Find where the given text appears and provide that cell's center as (X, Y) coordinate. 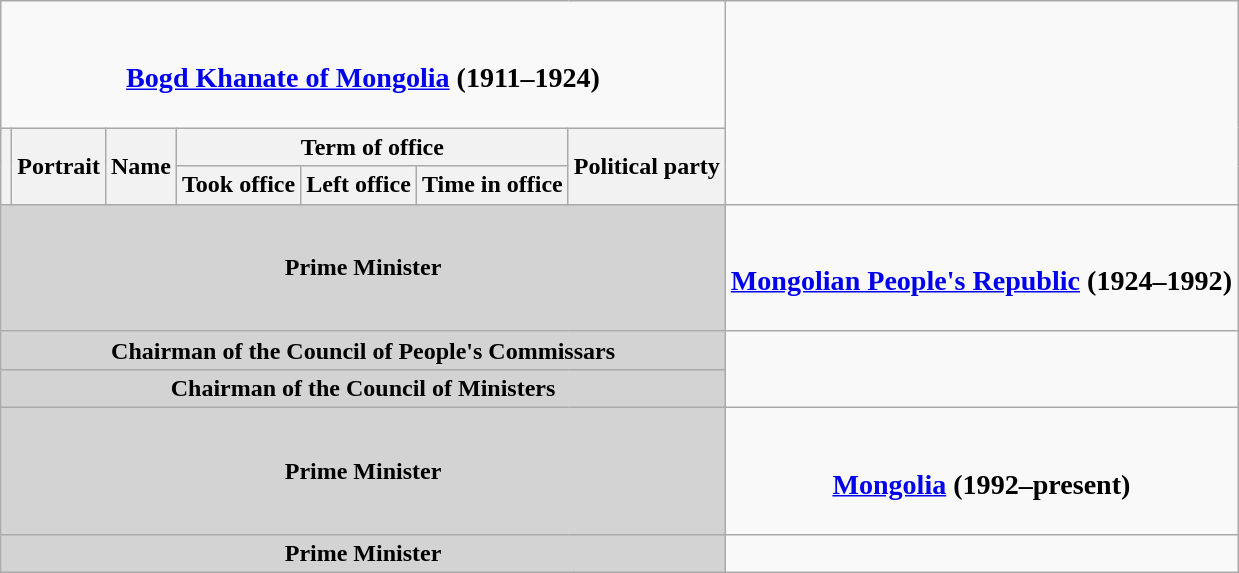
Chairman of the Council of People's Commissars (364, 350)
Portrait (59, 166)
Took office (239, 185)
Name (140, 166)
Mongolia (1992–present) (981, 470)
Mongolian People's Republic (1924–1992) (981, 268)
Bogd Khanate of Mongolia (1911–1924) (364, 64)
Term of office (373, 147)
Time in office (492, 185)
Chairman of the Council of Ministers (364, 388)
Left office (359, 185)
Political party (646, 166)
